Output the (x, y) coordinate of the center of the cell containing the given text.  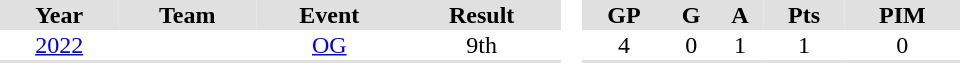
Event (329, 15)
A (740, 15)
PIM (902, 15)
Team (187, 15)
4 (624, 45)
Pts (804, 15)
OG (329, 45)
GP (624, 15)
9th (482, 45)
Year (59, 15)
Result (482, 15)
G (691, 15)
2022 (59, 45)
